Return (X, Y) of the center of cell containing provided text 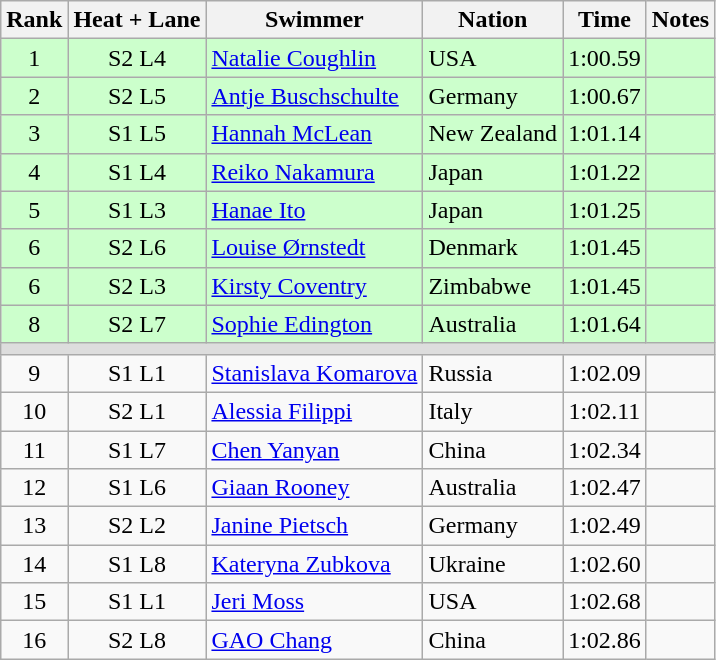
Nation (493, 20)
Alessia Filippi (314, 411)
Ukraine (493, 564)
3 (34, 134)
Hannah McLean (314, 134)
1:00.67 (605, 96)
2 (34, 96)
15 (34, 602)
1:01.14 (605, 134)
4 (34, 172)
1:02.68 (605, 602)
Italy (493, 411)
16 (34, 640)
S1 L8 (137, 564)
10 (34, 411)
Natalie Coughlin (314, 58)
Antje Buschschulte (314, 96)
Hanae Ito (314, 210)
S1 L6 (137, 488)
S2 L4 (137, 58)
1:01.64 (605, 324)
S2 L3 (137, 286)
1:02.49 (605, 526)
1:02.11 (605, 411)
1:02.09 (605, 373)
S2 L1 (137, 411)
Kirsty Coventry (314, 286)
1:02.47 (605, 488)
12 (34, 488)
S1 L4 (137, 172)
S2 L7 (137, 324)
Denmark (493, 248)
Giaan Rooney (314, 488)
Time (605, 20)
9 (34, 373)
Louise Ørnstedt (314, 248)
Jeri Moss (314, 602)
5 (34, 210)
S2 L8 (137, 640)
S2 L2 (137, 526)
S2 L6 (137, 248)
1:01.25 (605, 210)
Chen Yanyan (314, 449)
8 (34, 324)
Janine Pietsch (314, 526)
S1 L7 (137, 449)
14 (34, 564)
Zimbabwe (493, 286)
Reiko Nakamura (314, 172)
1:02.86 (605, 640)
1 (34, 58)
1:00.59 (605, 58)
New Zealand (493, 134)
Sophie Edington (314, 324)
1:02.34 (605, 449)
Kateryna Zubkova (314, 564)
Notes (680, 20)
1:01.22 (605, 172)
S1 L3 (137, 210)
GAO Chang (314, 640)
13 (34, 526)
S1 L5 (137, 134)
Stanislava Komarova (314, 373)
S2 L5 (137, 96)
11 (34, 449)
1:02.60 (605, 564)
Rank (34, 20)
Heat + Lane (137, 20)
Russia (493, 373)
Swimmer (314, 20)
